Scan for the cell matching the given text and deliver its [x, y] coordinate at center. 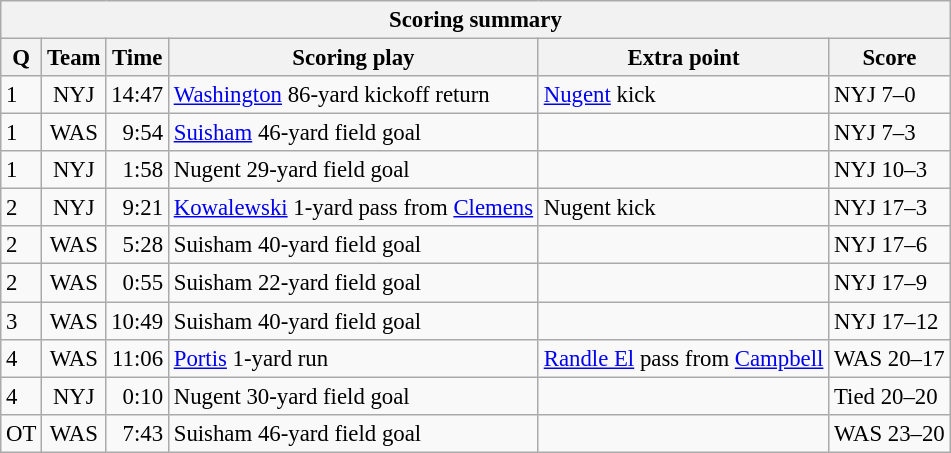
10:49 [138, 321]
NYJ 7–3 [890, 133]
WAS 20–17 [890, 358]
3 [22, 321]
Randle El pass from Campbell [683, 358]
Team [74, 58]
NYJ 10–3 [890, 170]
NYJ 17–9 [890, 283]
11:06 [138, 358]
Time [138, 58]
OT [22, 433]
Washington 86-yard kickoff return [353, 95]
WAS 23–20 [890, 433]
Extra point [683, 58]
1:58 [138, 170]
Nugent 29-yard field goal [353, 170]
NYJ 7–0 [890, 95]
5:28 [138, 245]
9:54 [138, 133]
Scoring summary [476, 20]
NYJ 17–12 [890, 321]
Tied 20–20 [890, 396]
Kowalewski 1-yard pass from Clemens [353, 208]
Portis 1-yard run [353, 358]
0:55 [138, 283]
Score [890, 58]
7:43 [138, 433]
Nugent 30-yard field goal [353, 396]
NYJ 17–6 [890, 245]
0:10 [138, 396]
Suisham 22-yard field goal [353, 283]
Scoring play [353, 58]
14:47 [138, 95]
9:21 [138, 208]
NYJ 17–3 [890, 208]
Q [22, 58]
